Find where the given text appears and provide that cell's center as [x, y] coordinate. 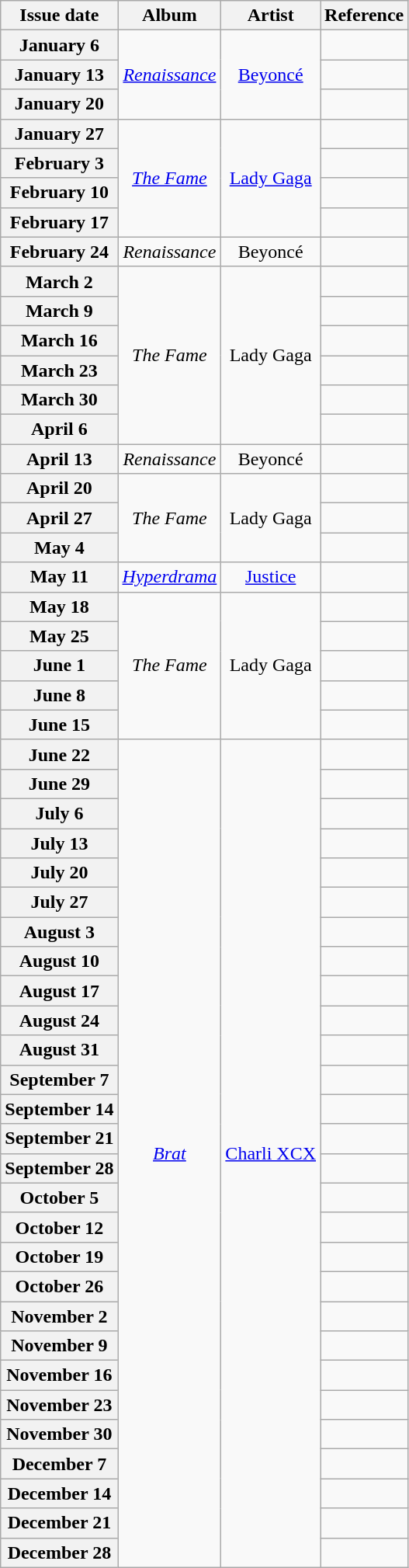
September 14 [59, 1109]
November 30 [59, 1434]
November 2 [59, 1316]
Reference [365, 16]
July 27 [59, 902]
February 17 [59, 222]
Charli XCX [271, 1153]
August 31 [59, 1050]
December 21 [59, 1523]
Justice [271, 577]
April 27 [59, 518]
July 20 [59, 873]
April 13 [59, 459]
May 4 [59, 548]
May 18 [59, 607]
Hyperdrama [169, 577]
August 3 [59, 932]
April 6 [59, 429]
September 28 [59, 1168]
July 13 [59, 843]
June 15 [59, 725]
February 10 [59, 193]
December 7 [59, 1464]
March 9 [59, 311]
September 7 [59, 1080]
May 11 [59, 577]
June 29 [59, 784]
January 20 [59, 104]
October 26 [59, 1286]
October 12 [59, 1227]
Brat [169, 1153]
April 20 [59, 488]
June 22 [59, 754]
Artist [271, 16]
February 3 [59, 163]
January 27 [59, 134]
May 25 [59, 636]
December 14 [59, 1493]
March 16 [59, 340]
March 2 [59, 281]
June 8 [59, 695]
October 19 [59, 1257]
March 30 [59, 400]
January 6 [59, 45]
Album [169, 16]
August 17 [59, 991]
February 24 [59, 252]
November 16 [59, 1375]
August 24 [59, 1020]
September 21 [59, 1139]
November 23 [59, 1405]
Issue date [59, 16]
October 5 [59, 1198]
January 13 [59, 75]
March 23 [59, 370]
November 9 [59, 1346]
December 28 [59, 1552]
June 1 [59, 666]
July 6 [59, 813]
August 10 [59, 961]
